Identify which cell holds the provided text, then report its [x, y] central coordinate. 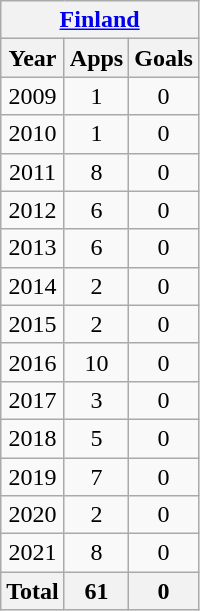
2016 [33, 362]
2013 [33, 248]
Goals [164, 58]
Apps [96, 58]
7 [96, 477]
2011 [33, 172]
2020 [33, 515]
2021 [33, 553]
Total [33, 591]
Finland [100, 20]
Year [33, 58]
2015 [33, 324]
2019 [33, 477]
2010 [33, 134]
5 [96, 438]
2009 [33, 96]
3 [96, 400]
2014 [33, 286]
10 [96, 362]
2017 [33, 400]
61 [96, 591]
2012 [33, 210]
2018 [33, 438]
